Identify which cell holds the provided text, then report its (X, Y) central coordinate. 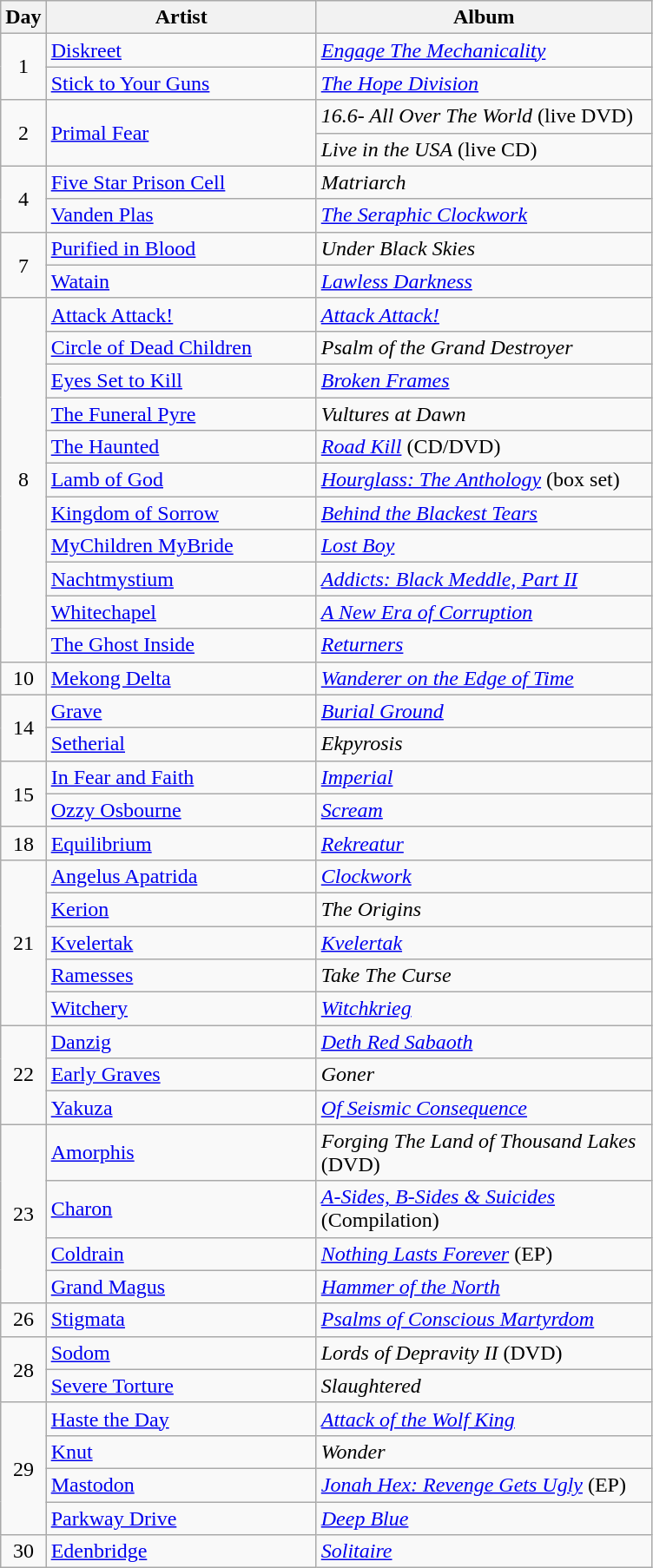
Matriarch (484, 182)
Burial Ground (484, 711)
Live in the USA (live CD) (484, 149)
Equilibrium (181, 843)
Addicts: Black Meddle, Part II (484, 579)
Witchkrieg (484, 1009)
23 (23, 1214)
Broken Frames (484, 380)
1 (23, 67)
Five Star Prison Cell (181, 182)
Purified in Blood (181, 248)
Psalm of the Grand Destroyer (484, 347)
Slaughtered (484, 1386)
Artist (181, 17)
Vultures at Dawn (484, 414)
A New Era of Corruption (484, 612)
30 (23, 1552)
18 (23, 843)
Attack of the Wolf King (484, 1419)
15 (23, 794)
Imperial (484, 777)
Yakuza (181, 1108)
8 (23, 479)
22 (23, 1075)
Whitechapel (181, 612)
Haste the Day (181, 1419)
14 (23, 728)
Stigmata (181, 1320)
Angelus Apatrida (181, 876)
Charon (181, 1209)
Knut (181, 1452)
4 (23, 199)
Deep Blue (484, 1519)
Of Seismic Consequence (484, 1108)
Psalms of Conscious Martyrdom (484, 1320)
Rekreatur (484, 843)
Grave (181, 711)
Witchery (181, 1009)
Forging The Land of Thousand Lakes (DVD) (484, 1153)
Jonah Hex: Revenge Gets Ugly (EP) (484, 1485)
Ekpyrosis (484, 744)
28 (23, 1369)
7 (23, 265)
Stick to Your Guns (181, 83)
Ozzy Osbourne (181, 810)
Grand Magus (181, 1287)
Parkway Drive (181, 1519)
Hammer of the North (484, 1287)
10 (23, 678)
Nachtmystium (181, 579)
Deth Red Sabaoth (484, 1042)
Edenbridge (181, 1552)
Severe Torture (181, 1386)
Watain (181, 281)
Road Kill (CD/DVD) (484, 447)
The Haunted (181, 447)
Under Black Skies (484, 248)
Returners (484, 645)
Diskreet (181, 50)
MyChildren MyBride (181, 546)
Album (484, 17)
16.6- All Over The World (live DVD) (484, 116)
Wonder (484, 1452)
Ramesses (181, 976)
Early Graves (181, 1075)
Danzig (181, 1042)
Lamb of God (181, 480)
The Origins (484, 909)
Nothing Lasts Forever (EP) (484, 1254)
The Hope Division (484, 83)
A-Sides, B-Sides & Suicides (Compilation) (484, 1209)
Amorphis (181, 1153)
Eyes Set to Kill (181, 380)
Engage The Mechanicality (484, 50)
Goner (484, 1075)
26 (23, 1320)
The Seraphic Clockwork (484, 215)
Vanden Plas (181, 215)
Behind the Blackest Tears (484, 513)
Lawless Darkness (484, 281)
29 (23, 1468)
2 (23, 133)
Primal Fear (181, 133)
Lords of Depravity II (DVD) (484, 1353)
Clockwork (484, 876)
Circle of Dead Children (181, 347)
Scream (484, 810)
Sodom (181, 1353)
Kerion (181, 909)
Day (23, 17)
The Ghost Inside (181, 645)
Solitaire (484, 1552)
Mastodon (181, 1485)
In Fear and Faith (181, 777)
Kingdom of Sorrow (181, 513)
Lost Boy (484, 546)
Wanderer on the Edge of Time (484, 678)
Coldrain (181, 1254)
Take The Curse (484, 976)
21 (23, 942)
Setherial (181, 744)
Mekong Delta (181, 678)
The Funeral Pyre (181, 414)
Hourglass: The Anthology (box set) (484, 480)
